For the text-containing cell, return its midpoint in [X, Y] coordinate format. 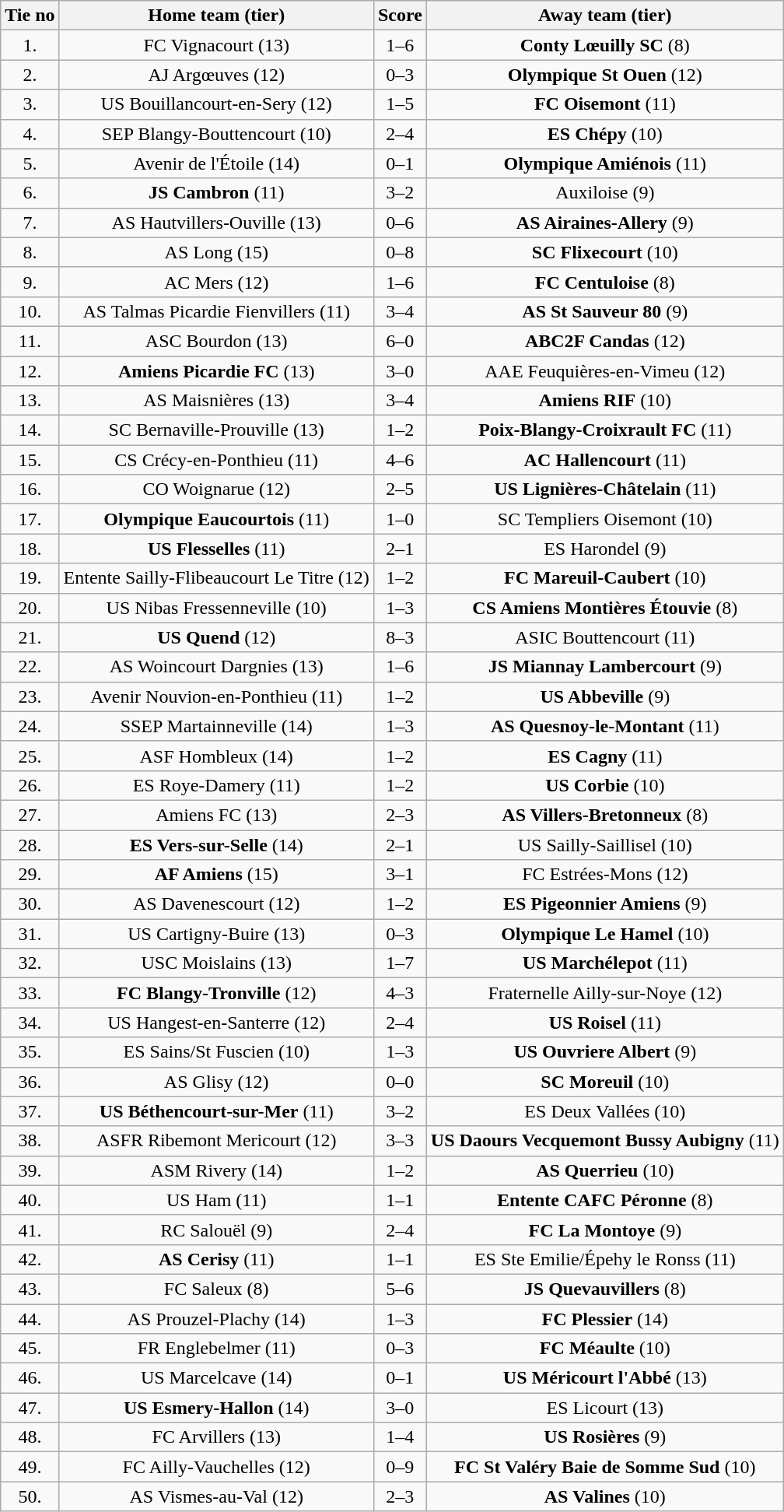
47. [30, 1408]
ES Cagny (11) [605, 756]
Amiens FC (13) [216, 815]
FC Ailly-Vauchelles (12) [216, 1467]
26. [30, 785]
46. [30, 1378]
ASM Rivery (14) [216, 1170]
SC Bernaville-Prouville (13) [216, 430]
ABC2F Candas (12) [605, 341]
US Bouillancourt-en-Sery (12) [216, 104]
25. [30, 756]
ASFR Ribemont Mericourt (12) [216, 1141]
AS Talmas Picardie Fienvillers (11) [216, 311]
Entente CAFC Péronne (8) [605, 1200]
AS Prouzel-Plachy (14) [216, 1319]
FC Plessier (14) [605, 1319]
4–3 [400, 993]
24. [30, 726]
0–8 [400, 252]
1–7 [400, 963]
6. [30, 193]
Avenir de l'Étoile (14) [216, 163]
ES Vers-sur-Selle (14) [216, 844]
12. [30, 371]
AC Hallencourt (11) [605, 460]
Auxiloise (9) [605, 193]
CS Amiens Montières Étouvie (8) [605, 608]
49. [30, 1467]
Avenir Nouvion-en-Ponthieu (11) [216, 696]
7. [30, 223]
ES Harondel (9) [605, 549]
SC Moreuil (10) [605, 1082]
US Nibas Fressenneville (10) [216, 608]
43. [30, 1289]
AS Glisy (12) [216, 1082]
4–6 [400, 460]
FR Englebelmer (11) [216, 1349]
1–4 [400, 1437]
48. [30, 1437]
17. [30, 519]
US Sailly-Saillisel (10) [605, 844]
ES Deux Vallées (10) [605, 1111]
ASF Hombleux (14) [216, 756]
28. [30, 844]
SEP Blangy-Bouttencourt (10) [216, 134]
38. [30, 1141]
1–0 [400, 519]
35. [30, 1052]
AS Querrieu (10) [605, 1170]
AS Airaines-Allery (9) [605, 223]
0–6 [400, 223]
6–0 [400, 341]
AAE Feuquières-en-Vimeu (12) [605, 371]
AJ Argœuves (12) [216, 75]
31. [30, 934]
FC Oisemont (11) [605, 104]
10. [30, 311]
SC Templiers Oisemont (10) [605, 519]
Amiens Picardie FC (13) [216, 371]
ES Licourt (13) [605, 1408]
ASIC Bouttencourt (11) [605, 637]
3–1 [400, 875]
US Esmery-Hallon (14) [216, 1408]
US Lignières-Châtelain (11) [605, 489]
Conty Lœuilly SC (8) [605, 45]
AS Vismes-au-Val (12) [216, 1496]
FC St Valéry Baie de Somme Sud (10) [605, 1467]
US Ham (11) [216, 1200]
13. [30, 401]
Poix-Blangy-Croixrault FC (11) [605, 430]
42. [30, 1259]
US Ouvriere Albert (9) [605, 1052]
CS Crécy-en-Ponthieu (11) [216, 460]
Entente Sailly-Flibeaucourt Le Titre (12) [216, 578]
Tie no [30, 16]
33. [30, 993]
Olympique Le Hamel (10) [605, 934]
SC Flixecourt (10) [605, 252]
RC Salouël (9) [216, 1230]
FC Blangy-Tronville (12) [216, 993]
18. [30, 549]
US Marcelcave (14) [216, 1378]
1. [30, 45]
16. [30, 489]
US Rosières (9) [605, 1437]
US Corbie (10) [605, 785]
AS Cerisy (11) [216, 1259]
44. [30, 1319]
CO Woignarue (12) [216, 489]
5–6 [400, 1289]
AS Maisnières (13) [216, 401]
US Béthencourt-sur-Mer (11) [216, 1111]
1–5 [400, 104]
FC Estrées-Mons (12) [605, 875]
JS Cambron (11) [216, 193]
Olympique Eaucourtois (11) [216, 519]
22. [30, 667]
5. [30, 163]
FC Mareuil-Caubert (10) [605, 578]
USC Moislains (13) [216, 963]
23. [30, 696]
FC Saleux (8) [216, 1289]
29. [30, 875]
36. [30, 1082]
AS Davenescourt (12) [216, 904]
19. [30, 578]
45. [30, 1349]
AS Villers-Bretonneux (8) [605, 815]
40. [30, 1200]
21. [30, 637]
Olympique Amiénois (11) [605, 163]
Olympique St Ouen (12) [605, 75]
Score [400, 16]
AS Valines (10) [605, 1496]
AC Mers (12) [216, 282]
US Abbeville (9) [605, 696]
34. [30, 1023]
27. [30, 815]
0–9 [400, 1467]
ES Chépy (10) [605, 134]
US Marchélepot (11) [605, 963]
8. [30, 252]
US Quend (12) [216, 637]
FC Arvillers (13) [216, 1437]
US Cartigny-Buire (13) [216, 934]
41. [30, 1230]
Away team (tier) [605, 16]
15. [30, 460]
Home team (tier) [216, 16]
37. [30, 1111]
AS Hautvillers-Ouville (13) [216, 223]
Fraternelle Ailly-sur-Noye (12) [605, 993]
32. [30, 963]
FC Méaulte (10) [605, 1349]
FC La Montoye (9) [605, 1230]
FC Vignacourt (13) [216, 45]
20. [30, 608]
JS Quevauvillers (8) [605, 1289]
AF Amiens (15) [216, 875]
9. [30, 282]
14. [30, 430]
39. [30, 1170]
8–3 [400, 637]
AS St Sauveur 80 (9) [605, 311]
JS Miannay Lambercourt (9) [605, 667]
ES Roye-Damery (11) [216, 785]
Amiens RIF (10) [605, 401]
US Roisel (11) [605, 1023]
2–5 [400, 489]
AS Long (15) [216, 252]
US Daours Vecquemont Bussy Aubigny (11) [605, 1141]
ES Sains/St Fuscien (10) [216, 1052]
3. [30, 104]
SSEP Martainneville (14) [216, 726]
50. [30, 1496]
US Flesselles (11) [216, 549]
3–3 [400, 1141]
4. [30, 134]
2. [30, 75]
0–0 [400, 1082]
30. [30, 904]
US Hangest-en-Santerre (12) [216, 1023]
ES Ste Emilie/Épehy le Ronss (11) [605, 1259]
ES Pigeonnier Amiens (9) [605, 904]
FC Centuloise (8) [605, 282]
11. [30, 341]
AS Woincourt Dargnies (13) [216, 667]
ASC Bourdon (13) [216, 341]
US Méricourt l'Abbé (13) [605, 1378]
AS Quesnoy-le-Montant (11) [605, 726]
